Return the [X, Y] coordinate for the center point of the cell that contains the specified text.  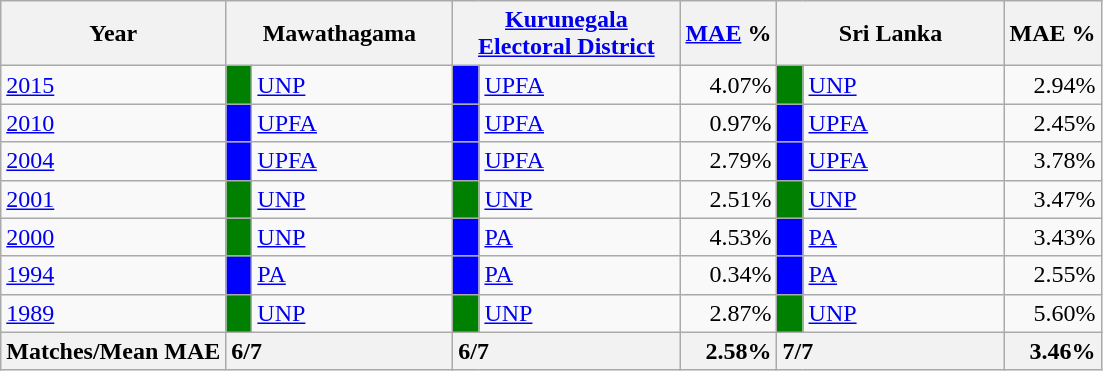
2001 [114, 199]
7/7 [890, 351]
2.58% [728, 351]
Kurunegala Electoral District [566, 34]
3.43% [1052, 237]
2000 [114, 237]
2.51% [728, 199]
4.07% [728, 85]
0.34% [728, 275]
0.97% [728, 123]
Matches/Mean MAE [114, 351]
Mawathagama [340, 34]
3.47% [1052, 199]
1994 [114, 275]
Sri Lanka [890, 34]
2004 [114, 161]
3.78% [1052, 161]
2.87% [728, 313]
5.60% [1052, 313]
2015 [114, 85]
4.53% [728, 237]
1989 [114, 313]
2.79% [728, 161]
Year [114, 34]
2.45% [1052, 123]
2010 [114, 123]
3.46% [1052, 351]
2.94% [1052, 85]
2.55% [1052, 275]
